Scan for the cell matching the given text and deliver its [X, Y] coordinate at center. 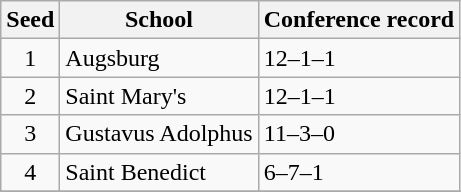
Saint Benedict [159, 172]
Conference record [358, 20]
2 [30, 96]
4 [30, 172]
11–3–0 [358, 134]
Augsburg [159, 58]
Seed [30, 20]
6–7–1 [358, 172]
3 [30, 134]
School [159, 20]
1 [30, 58]
Gustavus Adolphus [159, 134]
Saint Mary's [159, 96]
